Provide the [x, y] coordinate of the cell's center where the given text is located.  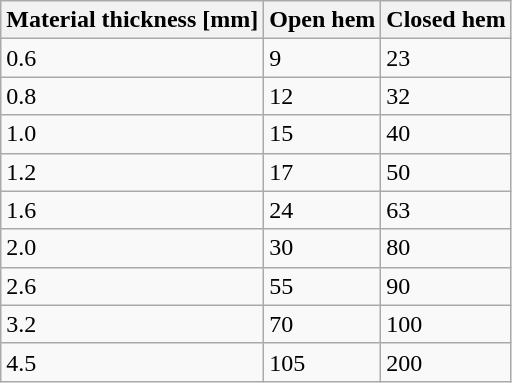
Open hem [322, 20]
200 [446, 362]
1.6 [132, 210]
3.2 [132, 324]
80 [446, 248]
0.8 [132, 96]
100 [446, 324]
2.6 [132, 286]
0.6 [132, 58]
63 [446, 210]
1.0 [132, 134]
90 [446, 286]
1.2 [132, 172]
55 [322, 286]
105 [322, 362]
12 [322, 96]
Material thickness [mm] [132, 20]
32 [446, 96]
30 [322, 248]
40 [446, 134]
9 [322, 58]
24 [322, 210]
15 [322, 134]
23 [446, 58]
Closed hem [446, 20]
4.5 [132, 362]
70 [322, 324]
50 [446, 172]
2.0 [132, 248]
17 [322, 172]
